Return the [X, Y] coordinate for the center point of the cell that contains the specified text.  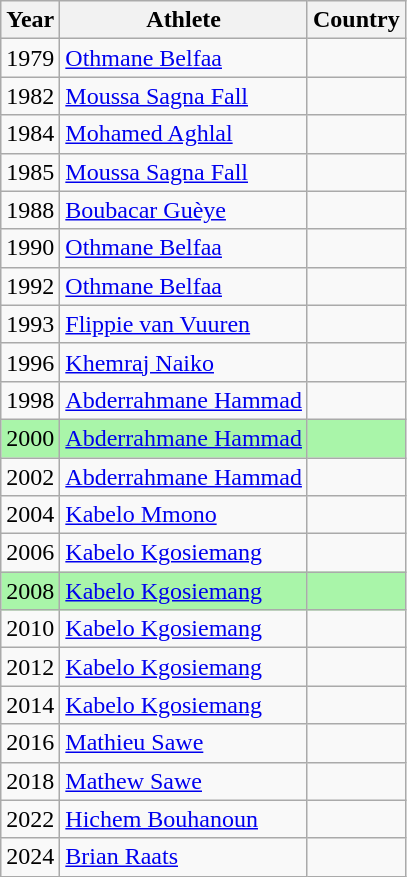
1990 [30, 248]
1988 [30, 210]
1985 [30, 172]
Mathew Sawe [184, 781]
1992 [30, 286]
2010 [30, 629]
2008 [30, 591]
2014 [30, 705]
2006 [30, 553]
Brian Raats [184, 857]
Khemraj Naiko [184, 362]
Hichem Bouhanoun [184, 819]
1984 [30, 134]
Flippie van Vuuren [184, 324]
Mathieu Sawe [184, 743]
2016 [30, 743]
1979 [30, 58]
Athlete [184, 20]
Country [356, 20]
2002 [30, 477]
2022 [30, 819]
1996 [30, 362]
Mohamed Aghlal [184, 134]
2004 [30, 515]
Boubacar Guèye [184, 210]
1993 [30, 324]
2018 [30, 781]
1998 [30, 400]
2024 [30, 857]
1982 [30, 96]
2012 [30, 667]
2000 [30, 438]
Kabelo Mmono [184, 515]
Year [30, 20]
